Capture the cell that displays the provided text and extract its [X, Y] central coordinate. 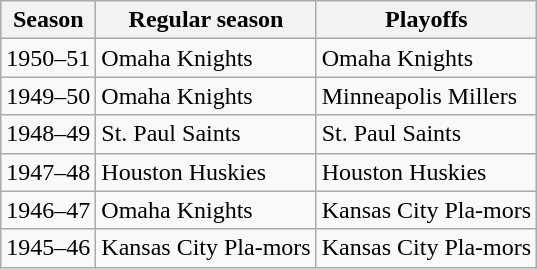
1947–48 [48, 172]
1945–46 [48, 248]
Minneapolis Millers [426, 96]
Season [48, 20]
Regular season [206, 20]
1949–50 [48, 96]
1946–47 [48, 210]
Playoffs [426, 20]
1950–51 [48, 58]
1948–49 [48, 134]
